Output the (x, y) coordinate of the center of the cell containing the given text.  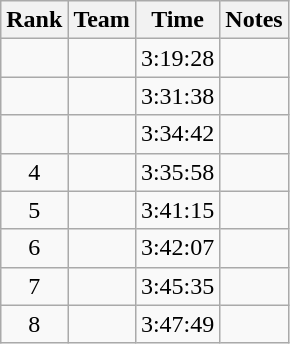
3:45:35 (177, 286)
3:34:42 (177, 134)
4 (34, 172)
3:47:49 (177, 324)
Notes (254, 20)
Time (177, 20)
3:35:58 (177, 172)
Team (102, 20)
3:42:07 (177, 248)
3:41:15 (177, 210)
Rank (34, 20)
6 (34, 248)
8 (34, 324)
5 (34, 210)
7 (34, 286)
3:31:38 (177, 96)
3:19:28 (177, 58)
